From the cell containing the given text, extract its center point as (X, Y) coordinate. 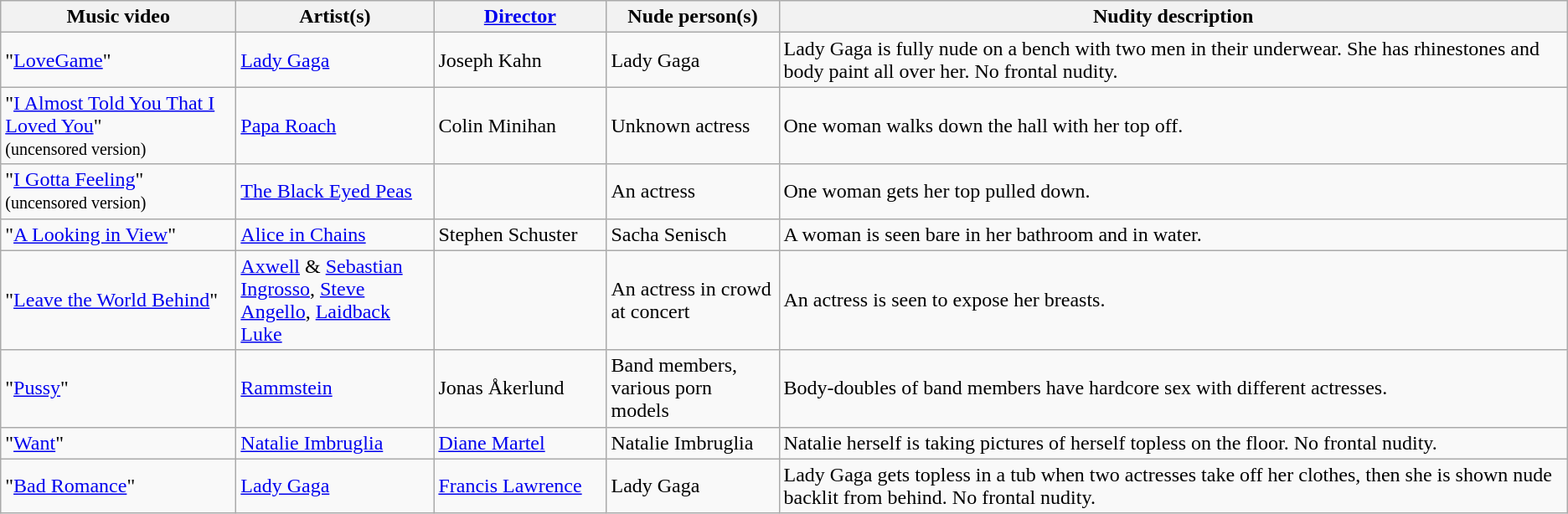
Papa Roach (335, 126)
"I Gotta Feeling" (uncensored version) (119, 191)
Alice in Chains (335, 234)
"Leave the World Behind" (119, 300)
One woman gets her top pulled down. (1173, 191)
An actress in crowd at concert (693, 300)
Jonas Åkerlund (520, 388)
Unknown actress (693, 126)
Francis Lawrence (520, 486)
Diane Martel (520, 443)
Nude person(s) (693, 17)
Sacha Senisch (693, 234)
Rammstein (335, 388)
Artist(s) (335, 17)
"Pussy" (119, 388)
"Bad Romance" (119, 486)
"Want" (119, 443)
Lady Gaga is fully nude on a bench with two men in their underwear. She has rhinestones and body paint all over her. No frontal nudity. (1173, 60)
Axwell & Sebastian Ingrosso, Steve Angello, Laidback Luke (335, 300)
A woman is seen bare in her bathroom and in water. (1173, 234)
"A Looking in View" (119, 234)
Music video (119, 17)
Nudity description (1173, 17)
Body-doubles of band members have hardcore sex with different actresses. (1173, 388)
The Black Eyed Peas (335, 191)
Natalie herself is taking pictures of herself topless on the floor. No frontal nudity. (1173, 443)
Lady Gaga gets topless in a tub when two actresses take off her clothes, then she is shown nude backlit from behind. No frontal nudity. (1173, 486)
"LoveGame" (119, 60)
Band members, various porn models (693, 388)
Colin Minihan (520, 126)
Director (520, 17)
One woman walks down the hall with her top off. (1173, 126)
"I Almost Told You That I Loved You" (uncensored version) (119, 126)
An actress (693, 191)
An actress is seen to expose her breasts. (1173, 300)
Stephen Schuster (520, 234)
Joseph Kahn (520, 60)
